Find where the given text appears and provide that cell's center as [X, Y] coordinate. 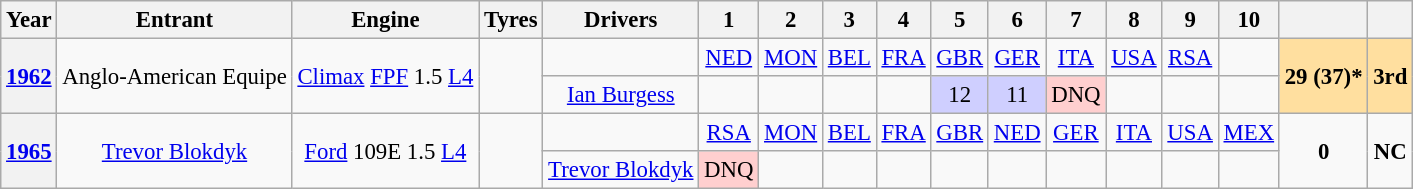
6 [1016, 20]
Ford 109E 1.5 L4 [386, 152]
12 [960, 95]
Year [29, 20]
Anglo-American Equipe [174, 76]
9 [1190, 20]
Entrant [174, 20]
1962 [29, 76]
7 [1076, 20]
3rd [1390, 76]
1 [729, 20]
1965 [29, 152]
MEX [1248, 133]
2 [791, 20]
10 [1248, 20]
5 [960, 20]
NC [1390, 152]
0 [1323, 152]
Engine [386, 20]
Drivers [621, 20]
29 (37)* [1323, 76]
11 [1016, 95]
Ian Burgess [621, 95]
4 [904, 20]
Tyres [511, 20]
3 [849, 20]
Climax FPF 1.5 L4 [386, 76]
8 [1134, 20]
